Capture the cell that displays the provided text and extract its (X, Y) central coordinate. 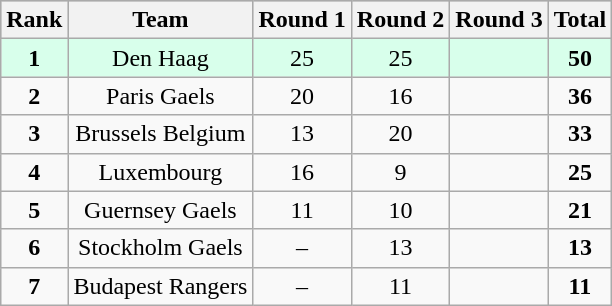
Rank (34, 20)
50 (580, 58)
Round 2 (400, 20)
4 (34, 172)
1 (34, 58)
Guernsey Gaels (160, 210)
6 (34, 248)
Luxembourg (160, 172)
9 (400, 172)
3 (34, 134)
Budapest Rangers (160, 286)
Round 3 (499, 20)
10 (400, 210)
33 (580, 134)
21 (580, 210)
7 (34, 286)
Total (580, 20)
36 (580, 96)
Brussels Belgium (160, 134)
Team (160, 20)
Stockholm Gaels (160, 248)
Round 1 (302, 20)
2 (34, 96)
5 (34, 210)
Den Haag (160, 58)
Paris Gaels (160, 96)
